From the cell containing the given text, extract its center point as [X, Y] coordinate. 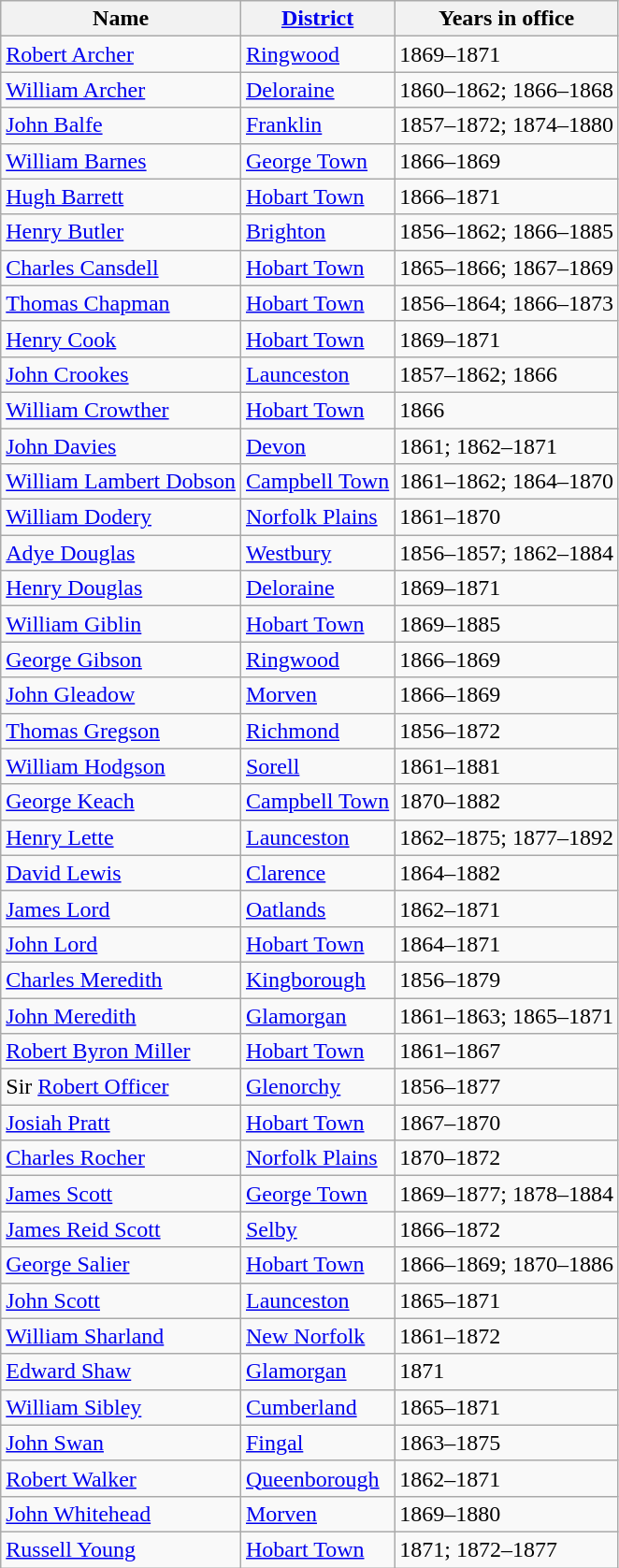
Name [122, 19]
1860–1862; 1866–1868 [507, 90]
1861–1870 [507, 517]
Thomas Chapman [122, 303]
William Barnes [122, 161]
James Reid Scott [122, 1229]
Franklin [317, 125]
1856–1879 [507, 980]
1861–1867 [507, 1052]
1861–1863; 1865–1871 [507, 1015]
David Lewis [122, 873]
1870–1872 [507, 1158]
Sorell [317, 766]
1861; 1862–1871 [507, 446]
Westbury [317, 553]
Henry Douglas [122, 588]
Adye Douglas [122, 553]
Josiah Pratt [122, 1123]
John Lord [122, 944]
1869–1880 [507, 1514]
1866 [507, 410]
Robert Walker [122, 1478]
1856–1877 [507, 1087]
District [317, 19]
George Gibson [122, 660]
James Scott [122, 1194]
Years in office [507, 19]
1863–1875 [507, 1443]
George Keach [122, 802]
Robert Byron Miller [122, 1052]
Cumberland [317, 1407]
Charles Rocher [122, 1158]
Thomas Gregson [122, 731]
1864–1882 [507, 873]
Richmond [317, 731]
1861–1881 [507, 766]
William Giblin [122, 624]
Henry Butler [122, 232]
1866–1869; 1870–1886 [507, 1265]
Robert Archer [122, 54]
Fingal [317, 1443]
New Norfolk [317, 1336]
1867–1870 [507, 1123]
William Sharland [122, 1336]
John Meredith [122, 1015]
Brighton [317, 232]
Glenorchy [317, 1087]
Oatlands [317, 908]
John Swan [122, 1443]
George Salier [122, 1265]
1869–1877; 1878–1884 [507, 1194]
James Lord [122, 908]
William Archer [122, 90]
Charles Meredith [122, 980]
1869–1885 [507, 624]
William Lambert Dobson [122, 482]
1866–1871 [507, 196]
Queenborough [317, 1478]
William Sibley [122, 1407]
Hugh Barrett [122, 196]
Russell Young [122, 1549]
1870–1882 [507, 802]
Kingborough [317, 980]
1871; 1872–1877 [507, 1549]
John Scott [122, 1300]
William Hodgson [122, 766]
John Davies [122, 446]
Henry Lette [122, 837]
1857–1862; 1866 [507, 374]
John Whitehead [122, 1514]
1862–1875; 1877–1892 [507, 837]
Clarence [317, 873]
1865–1866; 1867–1869 [507, 268]
1861–1862; 1864–1870 [507, 482]
1861–1872 [507, 1336]
1856–1864; 1866–1873 [507, 303]
1871 [507, 1372]
1856–1872 [507, 731]
1856–1857; 1862–1884 [507, 553]
Edward Shaw [122, 1372]
John Balfe [122, 125]
Selby [317, 1229]
Henry Cook [122, 339]
1864–1871 [507, 944]
Devon [317, 446]
John Gleadow [122, 695]
1866–1872 [507, 1229]
1857–1872; 1874–1880 [507, 125]
1856–1862; 1866–1885 [507, 232]
Charles Cansdell [122, 268]
William Crowther [122, 410]
John Crookes [122, 374]
William Dodery [122, 517]
Sir Robert Officer [122, 1087]
